From the cell containing the given text, extract its center point as [X, Y] coordinate. 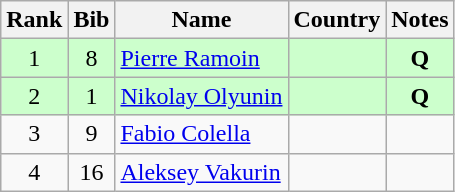
Notes [420, 20]
8 [92, 58]
3 [34, 134]
Bib [92, 20]
16 [92, 172]
Nikolay Olyunin [202, 96]
Country [337, 20]
9 [92, 134]
Name [202, 20]
Pierre Ramoin [202, 58]
Fabio Colella [202, 134]
Aleksey Vakurin [202, 172]
Rank [34, 20]
2 [34, 96]
4 [34, 172]
